Extract the [x, y] coordinate from the center of the cell holding the provided text.  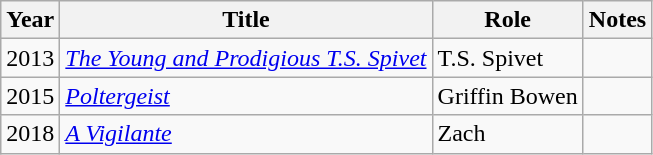
A Vigilante [246, 134]
Notes [617, 20]
Role [508, 20]
Year [30, 20]
Zach [508, 134]
T.S. Spivet [508, 58]
Poltergeist [246, 96]
2015 [30, 96]
2018 [30, 134]
2013 [30, 58]
Title [246, 20]
Griffin Bowen [508, 96]
The Young and Prodigious T.S. Spivet [246, 58]
